Scan for the cell matching the given text and deliver its [x, y] coordinate at center. 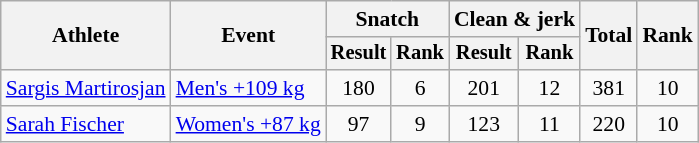
Snatch [388, 19]
97 [359, 124]
9 [420, 124]
Sarah Fischer [86, 124]
201 [484, 88]
Sargis Martirosjan [86, 88]
11 [550, 124]
Women's +87 kg [248, 124]
Athlete [86, 36]
Clean & jerk [514, 19]
Men's +109 kg [248, 88]
12 [550, 88]
Event [248, 36]
6 [420, 88]
381 [608, 88]
123 [484, 124]
Total [608, 36]
220 [608, 124]
180 [359, 88]
